Provide the [x, y] coordinate of the cell's center where the given text is located.  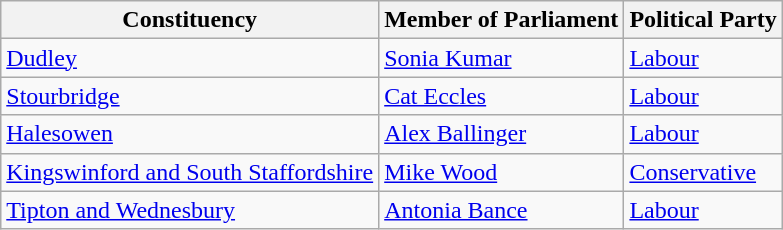
Constituency [190, 20]
Mike Wood [502, 172]
Conservative [703, 172]
Tipton and Wednesbury [190, 210]
Cat Eccles [502, 96]
Stourbridge [190, 96]
Sonia Kumar [502, 58]
Halesowen [190, 134]
Political Party [703, 20]
Dudley [190, 58]
Kingswinford and South Staffordshire [190, 172]
Antonia Bance [502, 210]
Member of Parliament [502, 20]
Alex Ballinger [502, 134]
